Capture the cell that displays the provided text and extract its [X, Y] central coordinate. 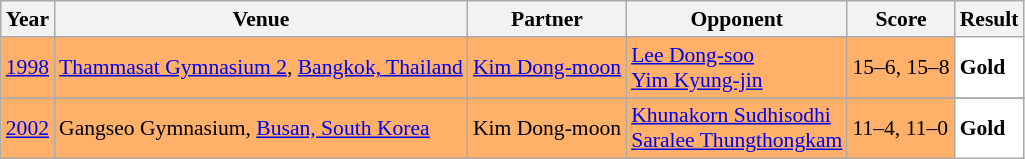
Venue [261, 19]
Partner [547, 19]
11–4, 11–0 [900, 128]
Khunakorn Sudhisodhi Saralee Thungthongkam [736, 128]
Year [28, 19]
1998 [28, 68]
Gangseo Gymnasium, Busan, South Korea [261, 128]
2002 [28, 128]
Score [900, 19]
Lee Dong-soo Yim Kyung-jin [736, 68]
Opponent [736, 19]
Result [990, 19]
15–6, 15–8 [900, 68]
Thammasat Gymnasium 2, Bangkok, Thailand [261, 68]
